Scan for the cell matching the given text and deliver its [X, Y] coordinate at center. 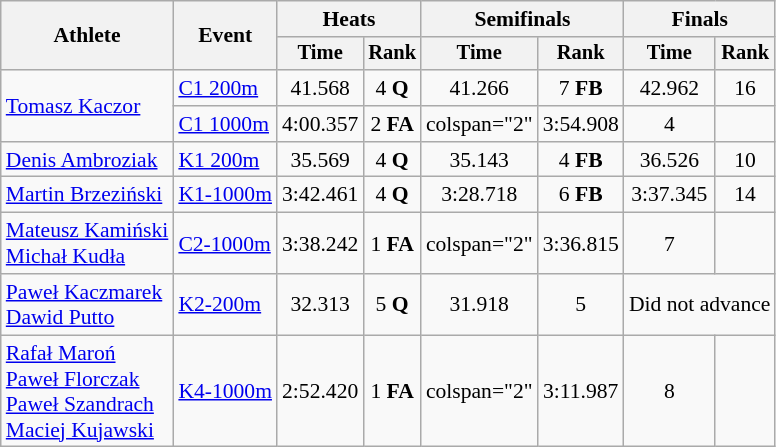
3:36.815 [581, 244]
C2-1000m [225, 244]
Athlete [88, 36]
10 [746, 160]
K2-200m [225, 304]
7 [670, 244]
16 [746, 88]
5 [581, 304]
Finals [700, 19]
Semifinals [522, 19]
Rafał MarońPaweł Florczak Paweł SzandrachMaciej Kujawski [88, 391]
3:42.461 [320, 195]
2:52.420 [320, 391]
K4-1000m [225, 391]
35.569 [320, 160]
41.568 [320, 88]
Event [225, 36]
8 [670, 391]
32.313 [320, 304]
K1-1000m [225, 195]
C1 1000m [225, 124]
Denis Ambroziak [88, 160]
3:28.718 [480, 195]
42.962 [670, 88]
41.266 [480, 88]
3:54.908 [581, 124]
3:38.242 [320, 244]
3:37.345 [670, 195]
14 [746, 195]
36.526 [670, 160]
C1 200m [225, 88]
Heats [349, 19]
35.143 [480, 160]
Mateusz KamińskiMichał Kudła [88, 244]
4 [670, 124]
2 FA [392, 124]
5 Q [392, 304]
Paweł KaczmarekDawid Putto [88, 304]
Martin Brzeziński [88, 195]
Did not advance [700, 304]
3:11.987 [581, 391]
K1 200m [225, 160]
4 FB [581, 160]
6 FB [581, 195]
4:00.357 [320, 124]
Tomasz Kaczor [88, 106]
31.918 [480, 304]
7 FB [581, 88]
